Identify which cell holds the provided text, then report its [X, Y] central coordinate. 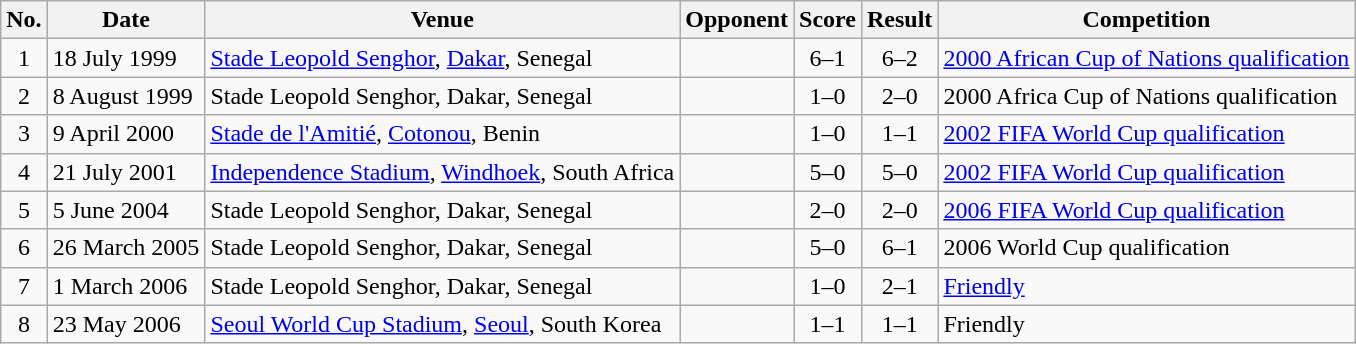
2006 World Cup qualification [1146, 248]
Independence Stadium, Windhoek, South Africa [442, 172]
7 [24, 286]
Venue [442, 20]
5 June 2004 [126, 210]
1 [24, 58]
Date [126, 20]
No. [24, 20]
5 [24, 210]
2 [24, 96]
Result [899, 20]
2006 FIFA World Cup qualification [1146, 210]
2000 African Cup of Nations qualification [1146, 58]
4 [24, 172]
26 March 2005 [126, 248]
Competition [1146, 20]
6 [24, 248]
Seoul World Cup Stadium, Seoul, South Korea [442, 324]
Stade de l'Amitié, Cotonou, Benin [442, 134]
6–2 [899, 58]
2000 Africa Cup of Nations qualification [1146, 96]
Opponent [737, 20]
Score [828, 20]
8 [24, 324]
8 August 1999 [126, 96]
2–1 [899, 286]
18 July 1999 [126, 58]
23 May 2006 [126, 324]
9 April 2000 [126, 134]
3 [24, 134]
1 March 2006 [126, 286]
21 July 2001 [126, 172]
